Output the (X, Y) coordinate of the center of the cell containing the given text.  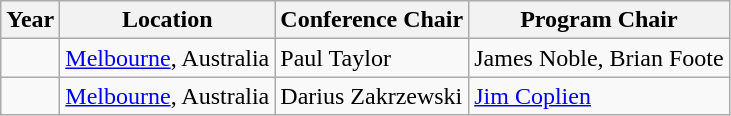
Paul Taylor (372, 58)
Location (168, 20)
Jim Coplien (599, 96)
Conference Chair (372, 20)
Program Chair (599, 20)
Darius Zakrzewski (372, 96)
James Noble, Brian Foote (599, 58)
Year (30, 20)
